Locate the cell with the specified text and output its [X, Y] center coordinate. 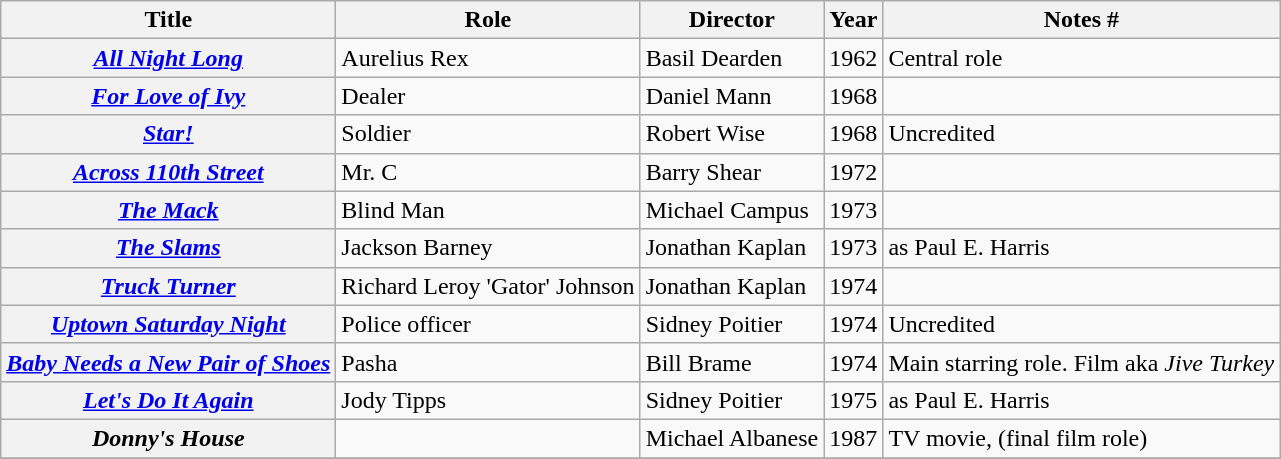
Let's Do It Again [168, 400]
Notes # [1082, 20]
1972 [854, 172]
Truck Turner [168, 286]
Title [168, 20]
Role [488, 20]
Jackson Barney [488, 248]
1987 [854, 438]
Central role [1082, 58]
Richard Leroy 'Gator' Johnson [488, 286]
TV movie, (final film role) [1082, 438]
Mr. C [488, 172]
Uptown Saturday Night [168, 324]
Police officer [488, 324]
1962 [854, 58]
Robert Wise [732, 134]
Bill Brame [732, 362]
Pasha [488, 362]
Soldier [488, 134]
Year [854, 20]
For Love of Ivy [168, 96]
The Slams [168, 248]
Michael Albanese [732, 438]
Dealer [488, 96]
Across 110th Street [168, 172]
Donny's House [168, 438]
All Night Long [168, 58]
Main starring role. Film aka Jive Turkey [1082, 362]
Barry Shear [732, 172]
Michael Campus [732, 210]
The Mack [168, 210]
1975 [854, 400]
Blind Man [488, 210]
Jody Tipps [488, 400]
Daniel Mann [732, 96]
Baby Needs a New Pair of Shoes [168, 362]
Aurelius Rex [488, 58]
Basil Dearden [732, 58]
Star! [168, 134]
Director [732, 20]
